Return the [x, y] coordinate for the center point of the cell that contains the specified text.  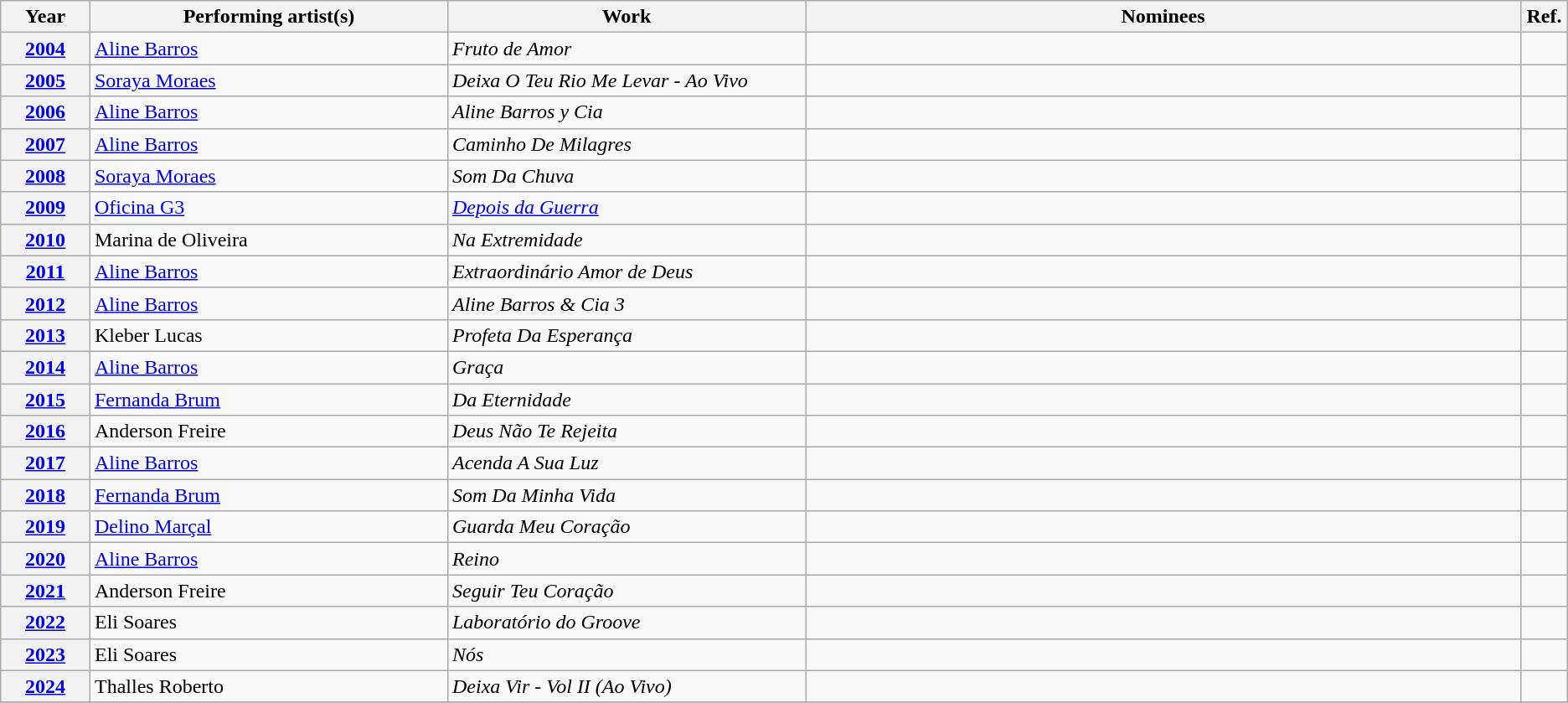
Nós [627, 654]
Work [627, 17]
Deixa Vir - Vol II (Ao Vivo) [627, 686]
2018 [45, 495]
Da Eternidade [627, 400]
2017 [45, 463]
Extraordinário Amor de Deus [627, 271]
Aline Barros y Cia [627, 112]
2009 [45, 208]
Deixa O Teu Rio Me Levar - Ao Vivo [627, 80]
Nominees [1163, 17]
2023 [45, 654]
2012 [45, 303]
2021 [45, 591]
Deus Não Te Rejeita [627, 432]
2020 [45, 559]
2015 [45, 400]
Guarda Meu Coração [627, 527]
Acenda A Sua Luz [627, 463]
Oficina G3 [268, 208]
Delino Marçal [268, 527]
2024 [45, 686]
2007 [45, 144]
Som Da Minha Vida [627, 495]
2016 [45, 432]
2008 [45, 176]
2011 [45, 271]
2006 [45, 112]
Kleber Lucas [268, 335]
Depois da Guerra [627, 208]
Thalles Roberto [268, 686]
Aline Barros & Cia 3 [627, 303]
Reino [627, 559]
Performing artist(s) [268, 17]
2019 [45, 527]
Fruto de Amor [627, 49]
2010 [45, 240]
Laboratório do Groove [627, 623]
2014 [45, 367]
Graça [627, 367]
Caminho De Milagres [627, 144]
Marina de Oliveira [268, 240]
2005 [45, 80]
2022 [45, 623]
Seguir Teu Coração [627, 591]
Profeta Da Esperança [627, 335]
Year [45, 17]
Ref. [1545, 17]
Na Extremidade [627, 240]
Som Da Chuva [627, 176]
2004 [45, 49]
2013 [45, 335]
